For the text-containing cell, return its midpoint in [x, y] coordinate format. 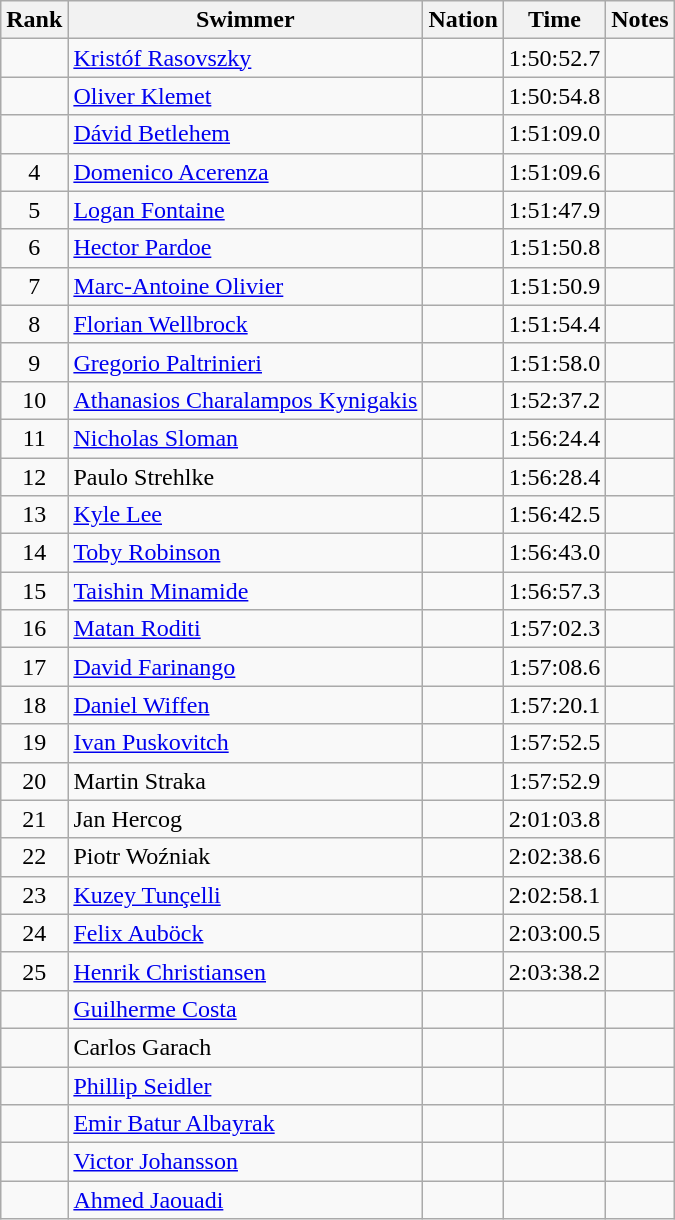
Carlos Garach [246, 1047]
1:56:57.3 [554, 591]
Nicholas Sloman [246, 438]
6 [34, 248]
1:57:08.6 [554, 667]
Paulo Strehlke [246, 477]
Kuzey Tunçelli [246, 895]
24 [34, 933]
Henrik Christiansen [246, 971]
Athanasios Charalampos Kynigakis [246, 400]
11 [34, 438]
1:51:09.0 [554, 134]
Phillip Seidler [246, 1085]
5 [34, 210]
1:56:28.4 [554, 477]
1:52:37.2 [554, 400]
1:56:42.5 [554, 515]
David Farinango [246, 667]
1:51:47.9 [554, 210]
4 [34, 172]
1:57:52.5 [554, 743]
1:50:54.8 [554, 96]
Swimmer [246, 20]
Logan Fontaine [246, 210]
1:57:52.9 [554, 781]
Taishin Minamide [246, 591]
Matan Roditi [246, 629]
2:03:00.5 [554, 933]
Gregorio Paltrinieri [246, 362]
Florian Wellbrock [246, 324]
Kyle Lee [246, 515]
Marc-Antoine Olivier [246, 286]
1:51:09.6 [554, 172]
Rank [34, 20]
15 [34, 591]
12 [34, 477]
Oliver Klemet [246, 96]
18 [34, 705]
Time [554, 20]
1:51:58.0 [554, 362]
1:50:52.7 [554, 58]
Hector Pardoe [246, 248]
Toby Robinson [246, 553]
Victor Johansson [246, 1162]
23 [34, 895]
22 [34, 857]
Guilherme Costa [246, 1009]
17 [34, 667]
Domenico Acerenza [246, 172]
1:51:50.9 [554, 286]
1:57:02.3 [554, 629]
1:57:20.1 [554, 705]
16 [34, 629]
Piotr Woźniak [246, 857]
1:51:50.8 [554, 248]
Notes [640, 20]
Emir Batur Albayrak [246, 1124]
1:51:54.4 [554, 324]
Felix Auböck [246, 933]
2:02:58.1 [554, 895]
7 [34, 286]
Daniel Wiffen [246, 705]
Jan Hercog [246, 819]
20 [34, 781]
2:03:38.2 [554, 971]
8 [34, 324]
19 [34, 743]
13 [34, 515]
14 [34, 553]
Martin Straka [246, 781]
1:56:24.4 [554, 438]
9 [34, 362]
25 [34, 971]
2:01:03.8 [554, 819]
10 [34, 400]
Kristóf Rasovszky [246, 58]
1:56:43.0 [554, 553]
Ivan Puskovitch [246, 743]
Nation [463, 20]
2:02:38.6 [554, 857]
21 [34, 819]
Dávid Betlehem [246, 134]
Ahmed Jaouadi [246, 1200]
